Locate the cell with the specified text and output its (X, Y) center coordinate. 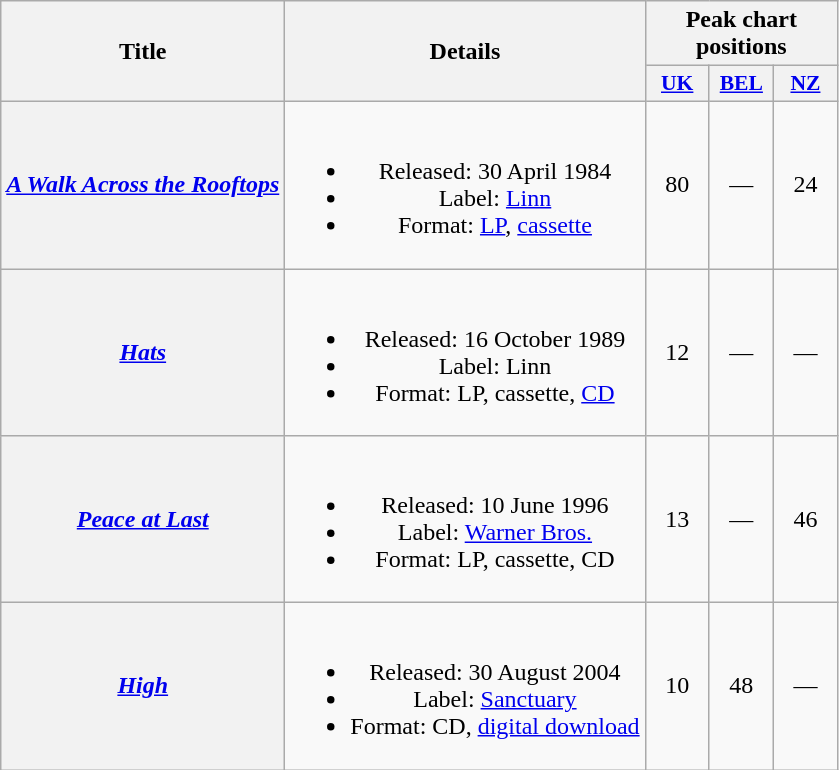
Peak chart positions (741, 34)
24 (805, 184)
Released: 30 April 1984Label: LinnFormat: LP, cassette (465, 184)
Peace at Last (143, 520)
Released: 30 August 2004Label: SanctuaryFormat: CD, digital download (465, 686)
Released: 16 October 1989Label: LinnFormat: LP, cassette, CD (465, 352)
48 (741, 686)
NZ (805, 84)
UK (677, 84)
Released: 10 June 1996Label: Warner Bros.Format: LP, cassette, CD (465, 520)
46 (805, 520)
10 (677, 686)
13 (677, 520)
80 (677, 184)
High (143, 686)
A Walk Across the Rooftops (143, 184)
Details (465, 52)
Title (143, 52)
BEL (741, 84)
12 (677, 352)
Hats (143, 352)
